Return the (X, Y) coordinate for the center point of the cell that contains the specified text.  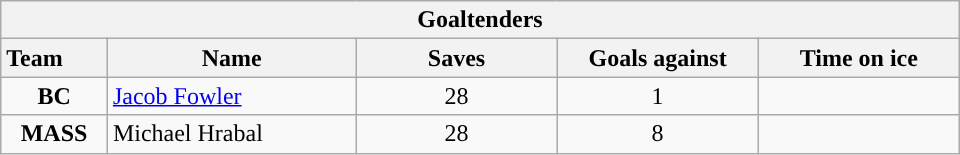
Goals against (658, 58)
Saves (456, 58)
BC (54, 96)
Team (54, 58)
Michael Hrabal (232, 134)
Name (232, 58)
Jacob Fowler (232, 96)
Goaltenders (480, 20)
8 (658, 134)
1 (658, 96)
Time on ice (858, 58)
MASS (54, 134)
